Output the [x, y] coordinate of the center of the cell containing the given text.  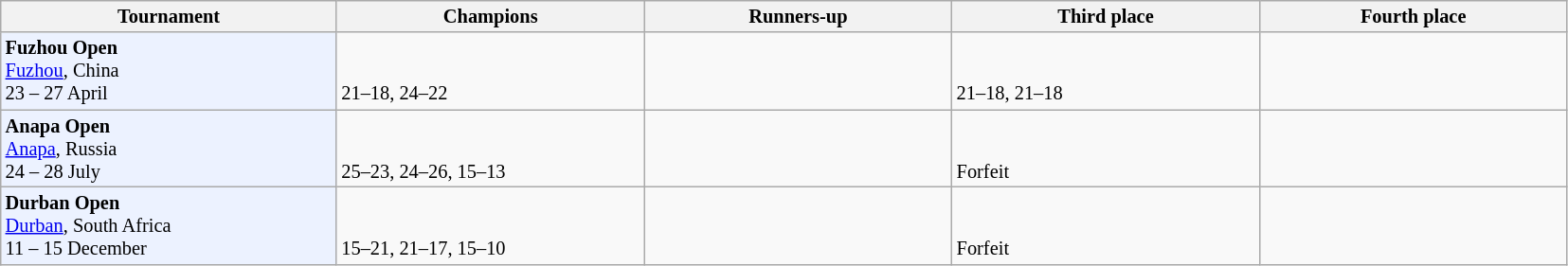
15–21, 21–17, 15–10 [491, 225]
Champions [491, 16]
Tournament [169, 16]
25–23, 24–26, 15–13 [491, 149]
21–18, 21–18 [1107, 71]
Durban OpenDurban, South Africa11 – 15 December [169, 225]
21–18, 24–22 [491, 71]
Third place [1107, 16]
Runners-up [798, 16]
Fuzhou OpenFuzhou, China23 – 27 April [169, 71]
Anapa OpenAnapa, Russia24 – 28 July [169, 149]
Fourth place [1414, 16]
